From the cell containing the given text, extract its center point as [x, y] coordinate. 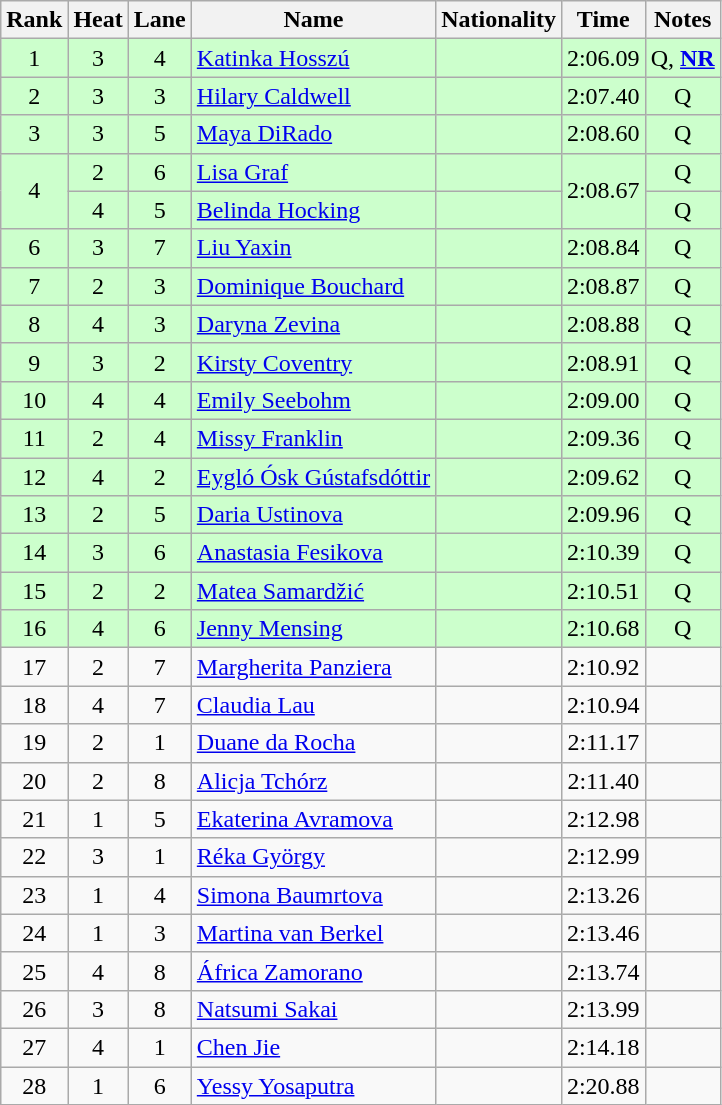
11 [34, 438]
2:07.40 [603, 96]
Dominique Bouchard [313, 286]
2:10.94 [603, 705]
2:20.88 [603, 1085]
Martina van Berkel [313, 933]
26 [34, 1009]
15 [34, 591]
Jenny Mensing [313, 629]
Heat [98, 20]
2:13.99 [603, 1009]
Kirsty Coventry [313, 362]
10 [34, 400]
14 [34, 553]
25 [34, 971]
2:08.67 [603, 191]
Nationality [499, 20]
13 [34, 515]
Duane da Rocha [313, 743]
Réka György [313, 857]
2:10.92 [603, 667]
2:13.46 [603, 933]
Ekaterina Avramova [313, 819]
Alicja Tchórz [313, 781]
2:11.40 [603, 781]
2:09.36 [603, 438]
24 [34, 933]
Notes [682, 20]
2:13.74 [603, 971]
2:08.91 [603, 362]
2:14.18 [603, 1047]
2:08.84 [603, 248]
27 [34, 1047]
2:12.98 [603, 819]
21 [34, 819]
Daryna Zevina [313, 324]
28 [34, 1085]
12 [34, 477]
19 [34, 743]
2:06.09 [603, 58]
Hilary Caldwell [313, 96]
16 [34, 629]
Lane [160, 20]
África Zamorano [313, 971]
Chen Jie [313, 1047]
17 [34, 667]
2:10.39 [603, 553]
Maya DiRado [313, 134]
Matea Samardžić [313, 591]
Margherita Panziera [313, 667]
2:09.96 [603, 515]
9 [34, 362]
Time [603, 20]
2:10.51 [603, 591]
Liu Yaxin [313, 248]
Natsumi Sakai [313, 1009]
Anastasia Fesikova [313, 553]
2:13.26 [603, 895]
Yessy Yosaputra [313, 1085]
Belinda Hocking [313, 210]
Q, NR [682, 58]
20 [34, 781]
23 [34, 895]
Name [313, 20]
2:11.17 [603, 743]
2:08.87 [603, 286]
2:12.99 [603, 857]
Eygló Ósk Gústafsdóttir [313, 477]
2:09.00 [603, 400]
Katinka Hosszú [313, 58]
Rank [34, 20]
18 [34, 705]
2:08.60 [603, 134]
Claudia Lau [313, 705]
Daria Ustinova [313, 515]
2:10.68 [603, 629]
22 [34, 857]
Emily Seebohm [313, 400]
Missy Franklin [313, 438]
Simona Baumrtova [313, 895]
2:08.88 [603, 324]
Lisa Graf [313, 172]
2:09.62 [603, 477]
